Pinpoint the cell where the given text exists, returning its [X, Y] midpoint coordinate. 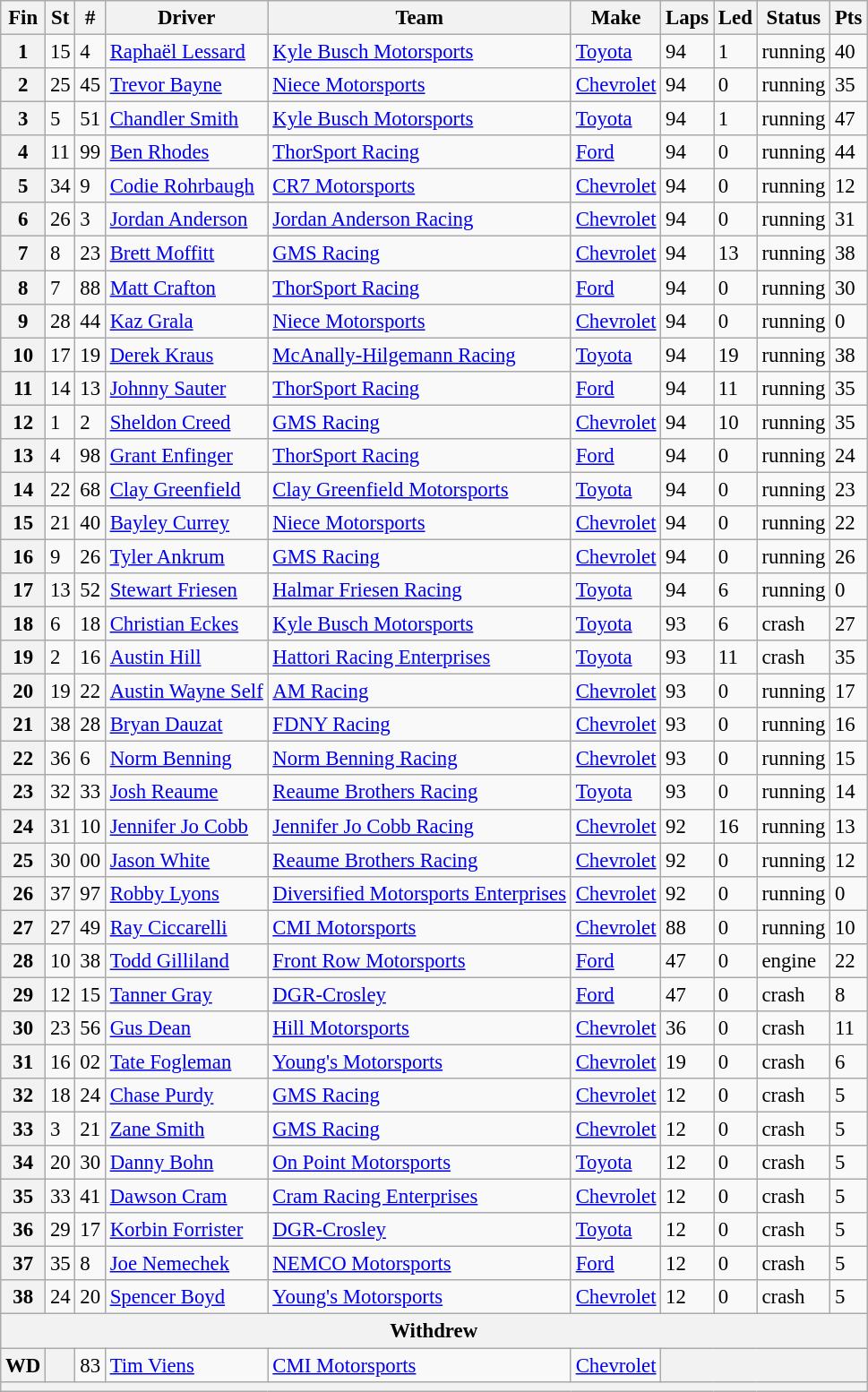
Ben Rhodes [186, 152]
Codie Rohrbaugh [186, 186]
Matt Crafton [186, 288]
Sheldon Creed [186, 422]
Withdrew [434, 1331]
AM Racing [419, 692]
Todd Gilliland [186, 961]
45 [90, 85]
Clay Greenfield Motorsports [419, 489]
Tyler Ankrum [186, 556]
56 [90, 1028]
Front Row Motorsports [419, 961]
Diversified Motorsports Enterprises [419, 893]
Jordan Anderson Racing [419, 219]
Norm Benning Racing [419, 759]
St [61, 18]
Jennifer Jo Cobb Racing [419, 826]
99 [90, 152]
FDNY Racing [419, 725]
Norm Benning [186, 759]
Pts [849, 18]
Jason White [186, 860]
On Point Motorsports [419, 1163]
Johnny Sauter [186, 388]
Bayley Currey [186, 523]
Zane Smith [186, 1130]
Korbin Forrister [186, 1230]
Jennifer Jo Cobb [186, 826]
Laps [688, 18]
83 [90, 1365]
Bryan Dauzat [186, 725]
WD [23, 1365]
Gus Dean [186, 1028]
Tate Fogleman [186, 1061]
Austin Hill [186, 657]
NEMCO Motorsports [419, 1264]
Ray Ciccarelli [186, 927]
Robby Lyons [186, 893]
Team [419, 18]
# [90, 18]
Chase Purdy [186, 1096]
97 [90, 893]
Christian Eckes [186, 624]
Fin [23, 18]
Hattori Racing Enterprises [419, 657]
Trevor Bayne [186, 85]
Chandler Smith [186, 119]
Derek Kraus [186, 355]
Status [794, 18]
Cram Racing Enterprises [419, 1197]
Clay Greenfield [186, 489]
Jordan Anderson [186, 219]
Halmar Friesen Racing [419, 590]
Tim Viens [186, 1365]
00 [90, 860]
Brett Moffitt [186, 253]
Danny Bohn [186, 1163]
engine [794, 961]
Grant Enfinger [186, 456]
Austin Wayne Self [186, 692]
41 [90, 1197]
49 [90, 927]
51 [90, 119]
Led [736, 18]
98 [90, 456]
McAnally-Hilgemann Racing [419, 355]
02 [90, 1061]
Tanner Gray [186, 994]
Spencer Boyd [186, 1298]
Joe Nemechek [186, 1264]
Kaz Grala [186, 321]
68 [90, 489]
Josh Reaume [186, 793]
Stewart Friesen [186, 590]
52 [90, 590]
Dawson Cram [186, 1197]
CR7 Motorsports [419, 186]
Raphaël Lessard [186, 52]
Make [615, 18]
Hill Motorsports [419, 1028]
Driver [186, 18]
